Locate the cell with the specified text and output its [x, y] center coordinate. 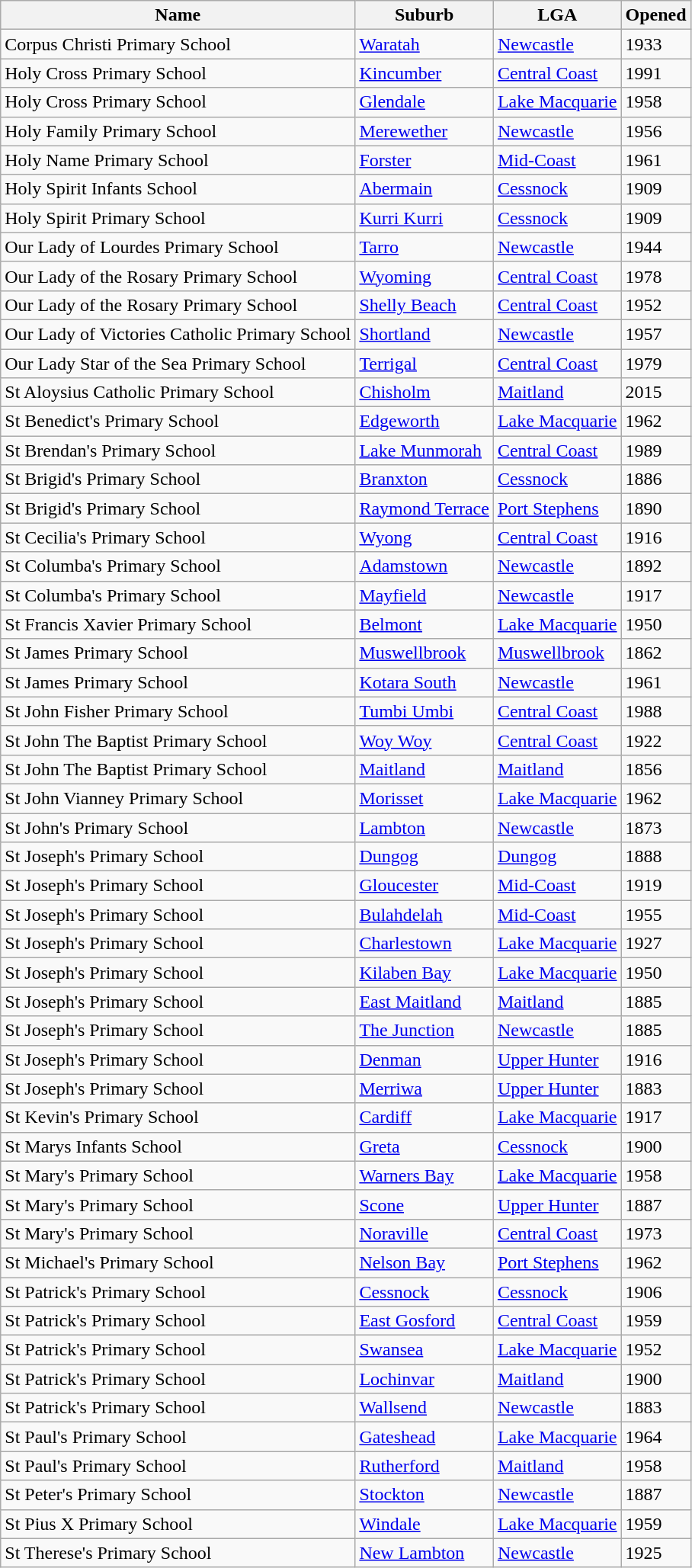
Kurri Kurri [424, 218]
Lambton [424, 827]
Gateshead [424, 1437]
Warners Bay [424, 1175]
Adamstown [424, 566]
Glendale [424, 102]
St Francis Xavier Primary School [178, 624]
St Aloysius Catholic Primary School [178, 393]
1973 [655, 1233]
Our Lady of Lourdes Primary School [178, 247]
Corpus Christi Primary School [178, 44]
Edgeworth [424, 422]
Wyong [424, 537]
St John Fisher Primary School [178, 711]
St Brendan's Primary School [178, 451]
Rutherford [424, 1466]
Gloucester [424, 886]
Kincumber [424, 73]
East Gosford [424, 1321]
1927 [655, 944]
Belmont [424, 624]
1919 [655, 886]
Name [178, 15]
2015 [655, 393]
1979 [655, 364]
St Cecilia's Primary School [178, 537]
Suburb [424, 15]
1955 [655, 915]
St Marys Infants School [178, 1146]
Merewether [424, 131]
Waratah [424, 44]
Charlestown [424, 944]
Holy Spirit Primary School [178, 218]
1957 [655, 334]
1906 [655, 1292]
Merriwa [424, 1089]
1991 [655, 73]
Abermain [424, 189]
Kotara South [424, 682]
1922 [655, 740]
1888 [655, 857]
Lochinvar [424, 1379]
1964 [655, 1437]
Chisholm [424, 393]
Swansea [424, 1350]
Tumbi Umbi [424, 711]
Woy Woy [424, 740]
Scone [424, 1204]
Wyoming [424, 276]
St Peter's Primary School [178, 1495]
1862 [655, 653]
Kilaben Bay [424, 973]
1956 [655, 131]
1989 [655, 451]
St Michael's Primary School [178, 1262]
Holy Spirit Infants School [178, 189]
Greta [424, 1146]
Stockton [424, 1495]
St John Vianney Primary School [178, 798]
Shelly Beach [424, 305]
St John's Primary School [178, 827]
Our Lady of Victories Catholic Primary School [178, 334]
Terrigal [424, 364]
1890 [655, 508]
Denman [424, 1060]
Noraville [424, 1233]
Lake Munmorah [424, 451]
Wallsend [424, 1408]
St Kevin's Primary School [178, 1117]
Morisset [424, 798]
Our Lady Star of the Sea Primary School [178, 364]
New Lambton [424, 1553]
1944 [655, 247]
1856 [655, 769]
Forster [424, 160]
1886 [655, 479]
Tarro [424, 247]
1925 [655, 1553]
Nelson Bay [424, 1262]
Bulahdelah [424, 915]
Holy Name Primary School [178, 160]
Branxton [424, 479]
LGA [557, 15]
St Pius X Primary School [178, 1524]
1988 [655, 711]
1933 [655, 44]
East Maitland [424, 1002]
Mayfield [424, 595]
1892 [655, 566]
Opened [655, 15]
Windale [424, 1524]
The Junction [424, 1031]
Cardiff [424, 1117]
Shortland [424, 334]
St Therese's Primary School [178, 1553]
1978 [655, 276]
St Benedict's Primary School [178, 422]
Raymond Terrace [424, 508]
Holy Family Primary School [178, 131]
1873 [655, 827]
